Pinpoint the cell where the given text exists, returning its (x, y) midpoint coordinate. 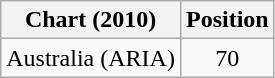
Position (227, 20)
70 (227, 58)
Australia (ARIA) (91, 58)
Chart (2010) (91, 20)
